Output the [X, Y] coordinate of the center of the cell containing the given text.  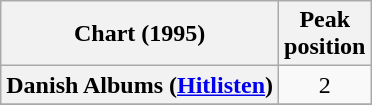
Chart (1995) [140, 34]
Danish Albums (Hitlisten) [140, 85]
2 [325, 85]
Peakposition [325, 34]
